Scan for the cell matching the given text and deliver its [x, y] coordinate at center. 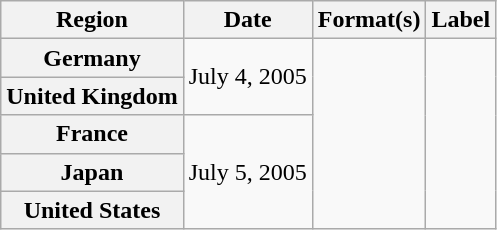
Date [248, 20]
Germany [92, 58]
Region [92, 20]
Japan [92, 172]
July 4, 2005 [248, 77]
July 5, 2005 [248, 172]
France [92, 134]
United States [92, 210]
United Kingdom [92, 96]
Format(s) [369, 20]
Label [461, 20]
